Scan for the cell matching the given text and deliver its [X, Y] coordinate at center. 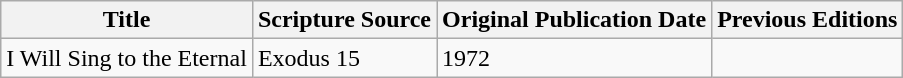
1972 [574, 58]
Scripture Source [344, 20]
Exodus 15 [344, 58]
I Will Sing to the Eternal [127, 58]
Original Publication Date [574, 20]
Title [127, 20]
Previous Editions [808, 20]
